Capture the cell that displays the provided text and extract its (x, y) central coordinate. 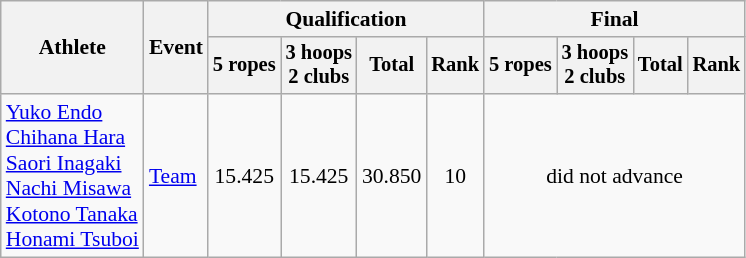
10 (455, 176)
did not advance (614, 176)
Qualification (346, 19)
Team (176, 176)
Final (614, 19)
Event (176, 48)
Athlete (72, 48)
30.850 (392, 176)
Yuko EndoChihana HaraSaori InagakiNachi MisawaKotono TanakaHonami Tsuboi (72, 176)
